Determine the (X, Y) coordinate at the center of the cell enclosing the given text.  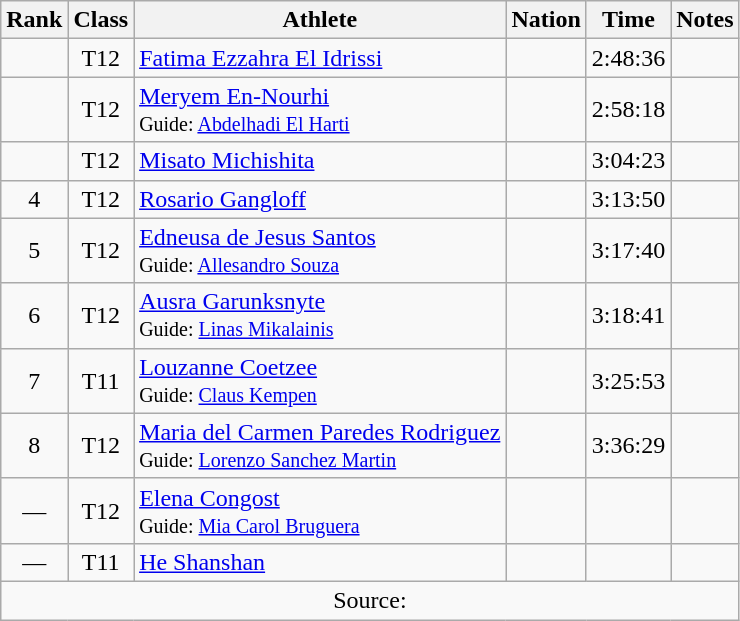
Louzanne CoetzeeGuide: Claus Kempen (320, 380)
He Shanshan (320, 562)
Fatima Ezzahra El Idrissi (320, 58)
Notes (705, 20)
2:48:36 (628, 58)
Ausra GarunksnyteGuide: Linas Mikalainis (320, 316)
Elena CongostGuide: Mia Carol Bruguera (320, 510)
3:04:23 (628, 161)
3:17:40 (628, 250)
Edneusa de Jesus SantosGuide: Allesandro Souza (320, 250)
3:25:53 (628, 380)
Misato Michishita (320, 161)
3:36:29 (628, 446)
6 (34, 316)
3:18:41 (628, 316)
4 (34, 199)
7 (34, 380)
8 (34, 446)
Class (101, 20)
Rank (34, 20)
Source: (370, 600)
Rosario Gangloff (320, 199)
Meryem En-NourhiGuide: Abdelhadi El Harti (320, 110)
2:58:18 (628, 110)
Nation (546, 20)
Athlete (320, 20)
Maria del Carmen Paredes RodriguezGuide: Lorenzo Sanchez Martin (320, 446)
3:13:50 (628, 199)
5 (34, 250)
Time (628, 20)
